Identify which cell holds the provided text, then report its (X, Y) central coordinate. 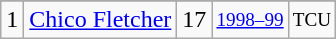
Chico Fletcher (100, 20)
TCU (312, 20)
1998–99 (250, 20)
17 (194, 20)
1 (12, 20)
